Detect which cell encompasses the target text, then output its (X, Y) center coordinate. 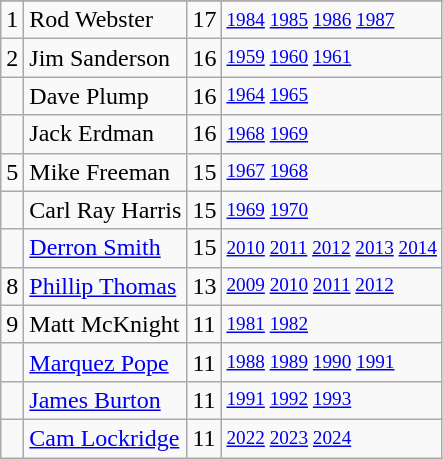
Jack Erdman (106, 134)
2 (12, 58)
1 (12, 20)
1969 1970 (332, 210)
17 (204, 20)
Marquez Pope (106, 362)
1968 1969 (332, 134)
Phillip Thomas (106, 286)
Carl Ray Harris (106, 210)
Rod Webster (106, 20)
1967 1968 (332, 172)
5 (12, 172)
Matt McKnight (106, 324)
Derron Smith (106, 248)
9 (12, 324)
13 (204, 286)
1981 1982 (332, 324)
2009 2010 2011 2012 (332, 286)
1984 1985 1986 1987 (332, 20)
2010 2011 2012 2013 2014 (332, 248)
Jim Sanderson (106, 58)
1964 1965 (332, 96)
Dave Plump (106, 96)
8 (12, 286)
2022 2023 2024 (332, 438)
James Burton (106, 400)
1991 1992 1993 (332, 400)
Mike Freeman (106, 172)
1988 1989 1990 1991 (332, 362)
1959 1960 1961 (332, 58)
Cam Lockridge (106, 438)
